Return [x, y] of the center of cell containing provided text 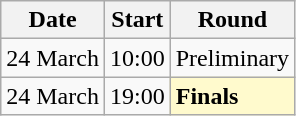
Date [53, 20]
Preliminary [232, 58]
Start [137, 20]
19:00 [137, 96]
10:00 [137, 58]
Round [232, 20]
Finals [232, 96]
